Return the [x, y] coordinate for the center point of the cell that contains the specified text.  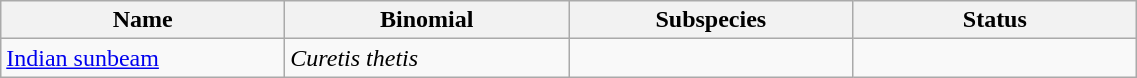
Status [995, 20]
Subspecies [711, 20]
Indian sunbeam [143, 58]
Name [143, 20]
Binomial [427, 20]
Curetis thetis [427, 58]
